Search for the cell housing the specified text and yield its [x, y] center coordinate. 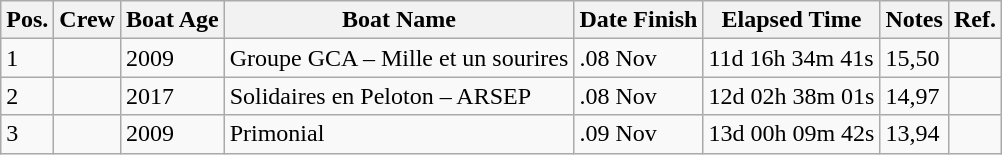
12d 02h 38m 01s [792, 96]
11d 16h 34m 41s [792, 58]
.09 Nov [638, 134]
Primonial [399, 134]
2017 [172, 96]
Pos. [28, 20]
Boat Name [399, 20]
Crew [88, 20]
Ref. [974, 20]
Notes [914, 20]
14,97 [914, 96]
13d 00h 09m 42s [792, 134]
1 [28, 58]
13,94 [914, 134]
15,50 [914, 58]
Solidaires en Peloton – ARSEP [399, 96]
Date Finish [638, 20]
3 [28, 134]
Groupe GCA – Mille et un sourires [399, 58]
Elapsed Time [792, 20]
Boat Age [172, 20]
2 [28, 96]
